Locate the cell with the specified text and output its (x, y) center coordinate. 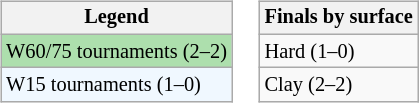
W60/75 tournaments (2–2) (116, 51)
Finals by surface (339, 18)
W15 tournaments (1–0) (116, 85)
Hard (1–0) (339, 51)
Legend (116, 18)
Clay (2–2) (339, 85)
